Determine the [x, y] coordinate at the center of the cell enclosing the given text.  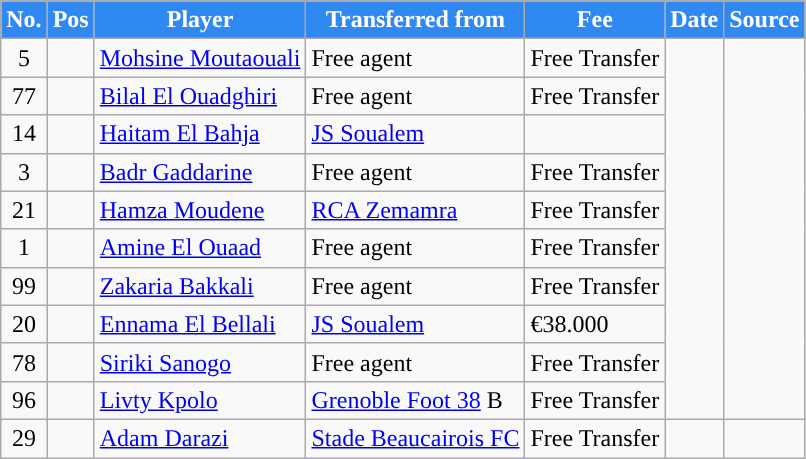
Badr Gaddarine [200, 172]
Pos [70, 20]
RCA Zemamra [416, 210]
Mohsine Moutaouali [200, 58]
5 [24, 58]
Grenoble Foot 38 B [416, 400]
Date [694, 20]
Ennama El Bellali [200, 324]
Adam Darazi [200, 438]
Zakaria Bakkali [200, 286]
1 [24, 248]
No. [24, 20]
€38.000 [595, 324]
Siriki Sanogo [200, 362]
14 [24, 134]
Transferred from [416, 20]
Bilal El Ouadghiri [200, 96]
78 [24, 362]
Amine El Ouaad [200, 248]
Fee [595, 20]
96 [24, 400]
77 [24, 96]
Stade Beaucairois FC [416, 438]
Source [764, 20]
99 [24, 286]
Livty Kpolo [200, 400]
21 [24, 210]
Player [200, 20]
Hamza Moudene [200, 210]
Haitam El Bahja [200, 134]
3 [24, 172]
29 [24, 438]
20 [24, 324]
